Locate the cell with the specified text and output its (x, y) center coordinate. 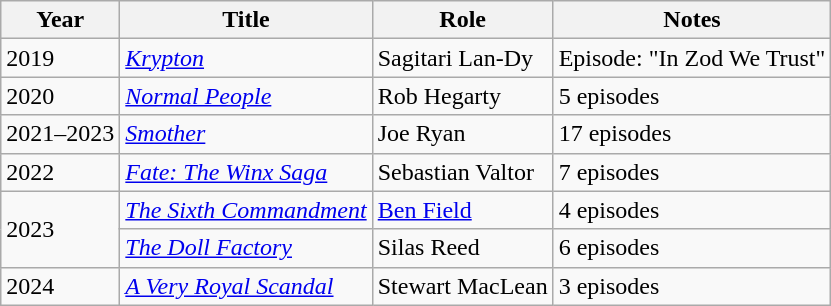
Ben Field (462, 210)
Notes (692, 20)
Title (246, 20)
4 episodes (692, 210)
2021–2023 (60, 134)
2024 (60, 286)
7 episodes (692, 172)
Sebastian Valtor (462, 172)
6 episodes (692, 248)
The Sixth Commandment (246, 210)
The Doll Factory (246, 248)
3 episodes (692, 286)
Stewart MacLean (462, 286)
Normal People (246, 96)
Silas Reed (462, 248)
Krypton (246, 58)
Rob Hegarty (462, 96)
5 episodes (692, 96)
Episode: "In Zod We Trust" (692, 58)
Fate: The Winx Saga (246, 172)
Role (462, 20)
A Very Royal Scandal (246, 286)
17 episodes (692, 134)
2019 (60, 58)
Year (60, 20)
2020 (60, 96)
2023 (60, 229)
Joe Ryan (462, 134)
Smother (246, 134)
2022 (60, 172)
Sagitari Lan-Dy (462, 58)
